Detect which cell encompasses the target text, then output its [x, y] center coordinate. 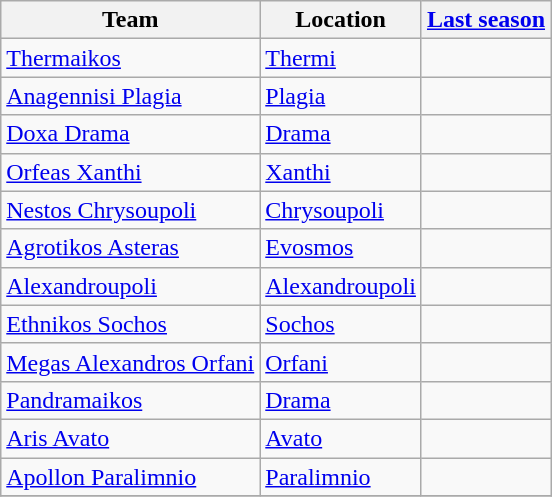
Thermaikos [130, 58]
Doxa Drama [130, 134]
Pandramaikos [130, 400]
Last season [486, 20]
Agrotikos Asteras [130, 248]
Ethnikos Sochos [130, 324]
Anagennisi Plagia [130, 96]
Aris Avato [130, 438]
Megas Alexandros Orfani [130, 362]
Paralimnio [341, 477]
Thermi [341, 58]
Orfeas Xanthi [130, 172]
Evosmos [341, 248]
Apollon Paralimnio [130, 477]
Nestos Chrysoupoli [130, 210]
Team [130, 20]
Sochos [341, 324]
Xanthi [341, 172]
Orfani [341, 362]
Plagia [341, 96]
Chrysoupoli [341, 210]
Avato [341, 438]
Location [341, 20]
